Detect which cell encompasses the target text, then output its [X, Y] center coordinate. 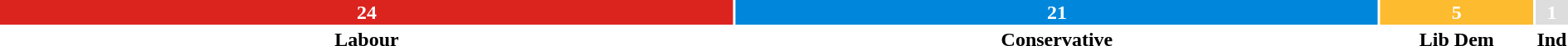
21 [1057, 12]
5 [1457, 12]
24 [367, 12]
1 [1551, 12]
